Extract the (X, Y) coordinate from the center of the cell holding the provided text.  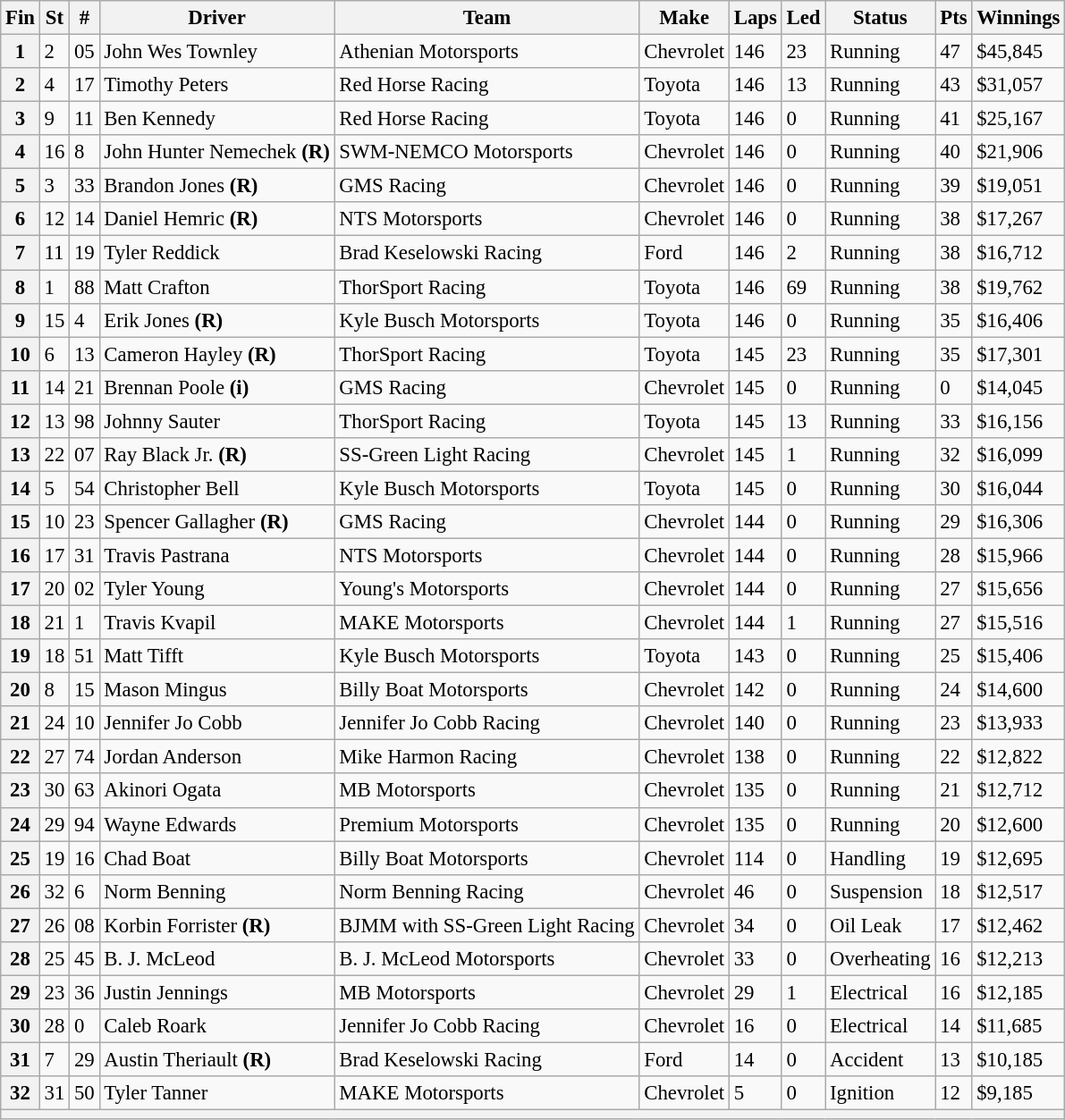
$11,685 (1019, 1026)
Ignition (880, 1093)
63 (84, 791)
$9,185 (1019, 1093)
Winnings (1019, 18)
Athenian Motorsports (486, 52)
Make (684, 18)
Mason Mingus (216, 690)
02 (84, 589)
114 (755, 858)
Oil Leak (880, 925)
08 (84, 925)
40 (953, 152)
Brandon Jones (R) (216, 186)
$19,051 (1019, 186)
Premium Motorsports (486, 824)
$12,822 (1019, 757)
Tyler Reddick (216, 253)
Jennifer Jo Cobb (216, 723)
34 (755, 925)
$14,600 (1019, 690)
John Wes Townley (216, 52)
Led (803, 18)
Laps (755, 18)
Brennan Poole (i) (216, 387)
140 (755, 723)
Team (486, 18)
Caleb Roark (216, 1026)
47 (953, 52)
$16,044 (1019, 488)
142 (755, 690)
$16,406 (1019, 320)
$12,213 (1019, 959)
Fin (21, 18)
Tyler Tanner (216, 1093)
Accident (880, 1059)
Driver (216, 18)
39 (953, 186)
Akinori Ogata (216, 791)
Tyler Young (216, 589)
Jordan Anderson (216, 757)
$12,462 (1019, 925)
$21,906 (1019, 152)
$12,712 (1019, 791)
Status (880, 18)
$14,045 (1019, 387)
$31,057 (1019, 85)
$17,301 (1019, 354)
Korbin Forrister (R) (216, 925)
Handling (880, 858)
43 (953, 85)
$12,695 (1019, 858)
$16,712 (1019, 253)
Wayne Edwards (216, 824)
Mike Harmon Racing (486, 757)
69 (803, 287)
Ben Kennedy (216, 119)
41 (953, 119)
$16,156 (1019, 421)
74 (84, 757)
Suspension (880, 891)
Travis Kvapil (216, 623)
John Hunter Nemechek (R) (216, 152)
$15,656 (1019, 589)
$19,762 (1019, 287)
Johnny Sauter (216, 421)
Cameron Hayley (R) (216, 354)
54 (84, 488)
$16,099 (1019, 455)
$15,516 (1019, 623)
Austin Theriault (R) (216, 1059)
07 (84, 455)
Ray Black Jr. (R) (216, 455)
Matt Tifft (216, 656)
Timothy Peters (216, 85)
Travis Pastrana (216, 555)
Justin Jennings (216, 992)
# (84, 18)
143 (755, 656)
Chad Boat (216, 858)
$12,517 (1019, 891)
SWM-NEMCO Motorsports (486, 152)
88 (84, 287)
$12,600 (1019, 824)
$12,185 (1019, 992)
05 (84, 52)
Daniel Hemric (R) (216, 219)
$16,306 (1019, 522)
$17,267 (1019, 219)
51 (84, 656)
$10,185 (1019, 1059)
Norm Benning Racing (486, 891)
138 (755, 757)
$45,845 (1019, 52)
B. J. McLeod (216, 959)
St (54, 18)
SS-Green Light Racing (486, 455)
94 (84, 824)
Christopher Bell (216, 488)
45 (84, 959)
46 (755, 891)
36 (84, 992)
BJMM with SS-Green Light Racing (486, 925)
Erik Jones (R) (216, 320)
$15,406 (1019, 656)
$13,933 (1019, 723)
50 (84, 1093)
Norm Benning (216, 891)
98 (84, 421)
Overheating (880, 959)
Pts (953, 18)
Young's Motorsports (486, 589)
Spencer Gallagher (R) (216, 522)
Matt Crafton (216, 287)
$25,167 (1019, 119)
B. J. McLeod Motorsports (486, 959)
$15,966 (1019, 555)
